For the text-containing cell, return its midpoint in [x, y] coordinate format. 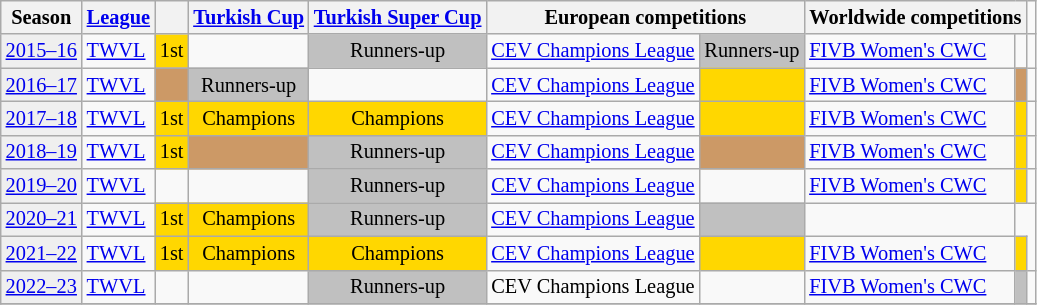
Worldwide competitions [915, 17]
League [118, 17]
2017–18 [42, 118]
2015–16 [42, 51]
2019–20 [42, 186]
2022–23 [42, 287]
Turkish Super Cup [398, 17]
Season [42, 17]
2020–21 [42, 219]
2018–19 [42, 152]
2021–22 [42, 253]
2016–17 [42, 85]
Turkish Cup [248, 17]
European competitions [645, 17]
